Return [x, y] of the center of cell containing provided text 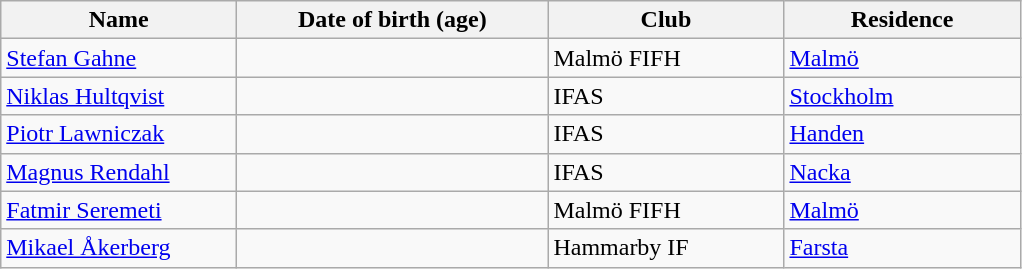
Piotr Lawniczak [119, 134]
Hammarby IF [666, 248]
Club [666, 20]
Niklas Hultqvist [119, 96]
Stefan Gahne [119, 58]
Residence [902, 20]
Handen [902, 134]
Farsta [902, 248]
Magnus Rendahl [119, 172]
Date of birth (age) [392, 20]
Nacka [902, 172]
Mikael Åkerberg [119, 248]
Fatmir Seremeti [119, 210]
Stockholm [902, 96]
Name [119, 20]
